Return the [x, y] coordinate for the center point of the cell that contains the specified text.  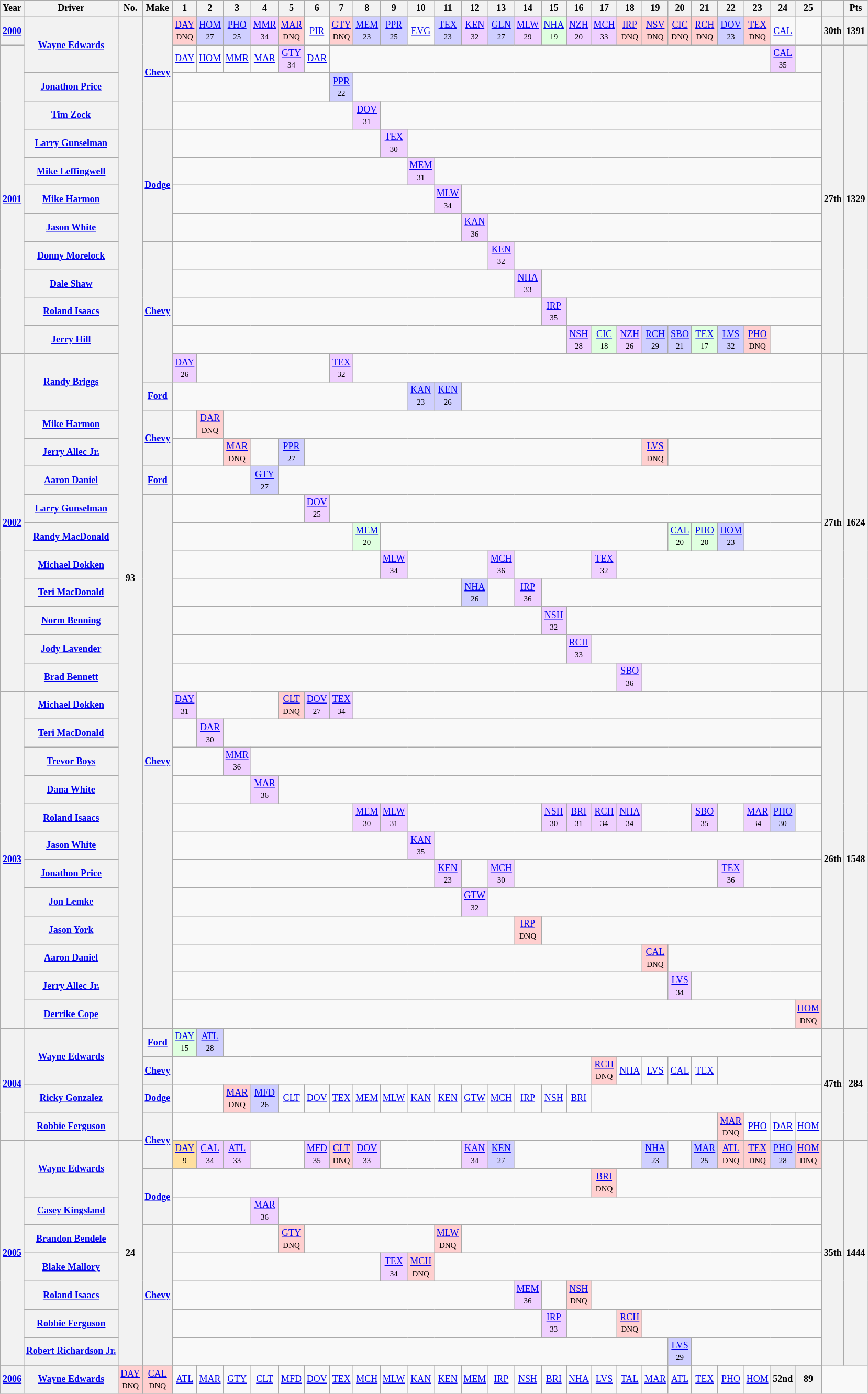
KAN36 [475, 228]
GTY [237, 1379]
7 [341, 8]
Ricky Gonzalez [71, 1098]
TEX17 [705, 340]
2006 [13, 1379]
DAY31 [185, 705]
MEM36 [528, 1295]
NSH30 [554, 818]
LVS32 [731, 340]
NSHDNQ [579, 1295]
DAR30 [210, 733]
IRP35 [554, 312]
MCHDNQ [421, 1267]
KEN27 [502, 1155]
1624 [855, 522]
DAY26 [185, 368]
23 [757, 8]
RCH33 [579, 649]
MLW31 [394, 818]
35th [832, 1253]
2000 [13, 31]
2002 [13, 522]
MEM23 [367, 31]
Pts [855, 8]
HOM23 [731, 537]
5 [292, 8]
CAL35 [783, 59]
20 [680, 8]
EVG [421, 31]
GTY27 [265, 481]
TEX23 [448, 31]
RCH29 [655, 340]
TEX30 [394, 143]
NZH20 [579, 31]
RCH34 [604, 818]
2005 [13, 1253]
PHO30 [783, 818]
284 [855, 1085]
KAN34 [475, 1155]
Trevor Boys [71, 761]
NHA34 [630, 818]
52nd [783, 1379]
LVS29 [680, 1351]
PHO25 [237, 31]
PIR [317, 31]
ATL28 [210, 1042]
Donny Morelock [71, 255]
11 [448, 8]
22 [731, 8]
MCH33 [604, 31]
4 [265, 8]
BRIDNQ [604, 1183]
IRP33 [554, 1323]
NSH28 [579, 340]
2 [210, 8]
Make [158, 8]
MAR25 [705, 1155]
1391 [855, 31]
PHO28 [783, 1155]
SBO35 [705, 818]
Jerry Hill [71, 340]
Dale Shaw [71, 284]
DAY [185, 59]
Tim Zock [71, 115]
Driver [71, 8]
MLWDNQ [448, 1239]
Robert Richardson Jr. [71, 1351]
MFD35 [317, 1155]
MMR34 [265, 31]
Jody Lavender [71, 649]
SBO36 [630, 677]
17 [604, 8]
NHA33 [528, 284]
MCH30 [502, 874]
CAL34 [210, 1155]
1329 [855, 199]
CICDNQ [680, 31]
15 [554, 8]
MCH36 [502, 565]
NZH26 [630, 340]
DOV27 [317, 705]
9 [394, 8]
1548 [855, 860]
DARDNQ [210, 424]
Jon Lemke [71, 902]
MAR34 [757, 818]
DAY15 [185, 1042]
MEM30 [367, 818]
10 [421, 8]
12 [475, 8]
MEM20 [367, 537]
Derrike Cope [71, 1014]
CIC18 [604, 340]
19 [655, 8]
3 [237, 8]
MMR [237, 59]
GLN27 [502, 31]
TEX36 [731, 874]
GTW [475, 1098]
MFD [292, 1379]
BRI31 [579, 818]
PPR27 [292, 452]
Year [13, 8]
1444 [855, 1253]
NHA19 [554, 31]
TAL [630, 1379]
MMR36 [237, 761]
NHA26 [475, 593]
DOV23 [731, 31]
LVSDNQ [655, 452]
47th [832, 1085]
16 [579, 8]
NSVDNQ [655, 31]
MLW29 [528, 31]
26th [832, 860]
MFD26 [265, 1098]
NSH32 [554, 621]
18 [630, 8]
2003 [13, 860]
6 [317, 8]
25 [808, 8]
CAL20 [680, 537]
KEN23 [448, 874]
LVS34 [680, 986]
Dana White [71, 789]
Jason York [71, 930]
DOV25 [317, 508]
89 [808, 1379]
ATL33 [237, 1155]
30th [832, 31]
Blake Mallory [71, 1267]
MEM31 [421, 171]
2001 [13, 199]
93 [130, 579]
2004 [13, 1085]
SBO21 [680, 340]
Brandon Bendele [71, 1239]
PPR25 [394, 31]
Norm Benning [71, 621]
14 [528, 8]
PHODNQ [757, 340]
Randy MacDonald [71, 537]
8 [367, 8]
No. [130, 8]
DOV33 [367, 1155]
NHA23 [655, 1155]
IRP36 [528, 593]
13 [502, 8]
1 [185, 8]
21 [705, 8]
ATLDNQ [731, 1155]
GTY34 [292, 59]
KAN23 [421, 396]
Brad Bennett [71, 677]
KAN35 [421, 845]
DOV31 [367, 115]
Randy Briggs [71, 382]
PPR22 [341, 87]
DAY9 [185, 1155]
HOM27 [210, 31]
PHO20 [705, 537]
GTW32 [475, 902]
KEN26 [448, 396]
Casey Kingsland [71, 1211]
Mike Leffingwell [71, 171]
